Provide the (x, y) coordinate of the cell's center where the given text is located.  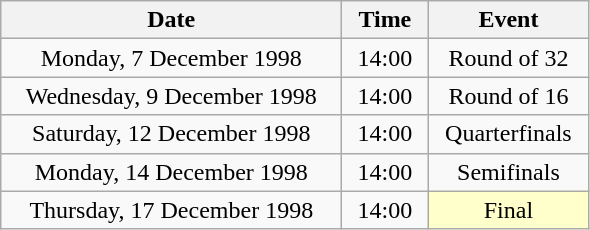
Thursday, 17 December 1998 (172, 210)
Event (508, 20)
Quarterfinals (508, 134)
Monday, 14 December 1998 (172, 172)
Time (385, 20)
Round of 16 (508, 96)
Monday, 7 December 1998 (172, 58)
Final (508, 210)
Saturday, 12 December 1998 (172, 134)
Date (172, 20)
Semifinals (508, 172)
Wednesday, 9 December 1998 (172, 96)
Round of 32 (508, 58)
